Find where the given text appears and provide that cell's center as [X, Y] coordinate. 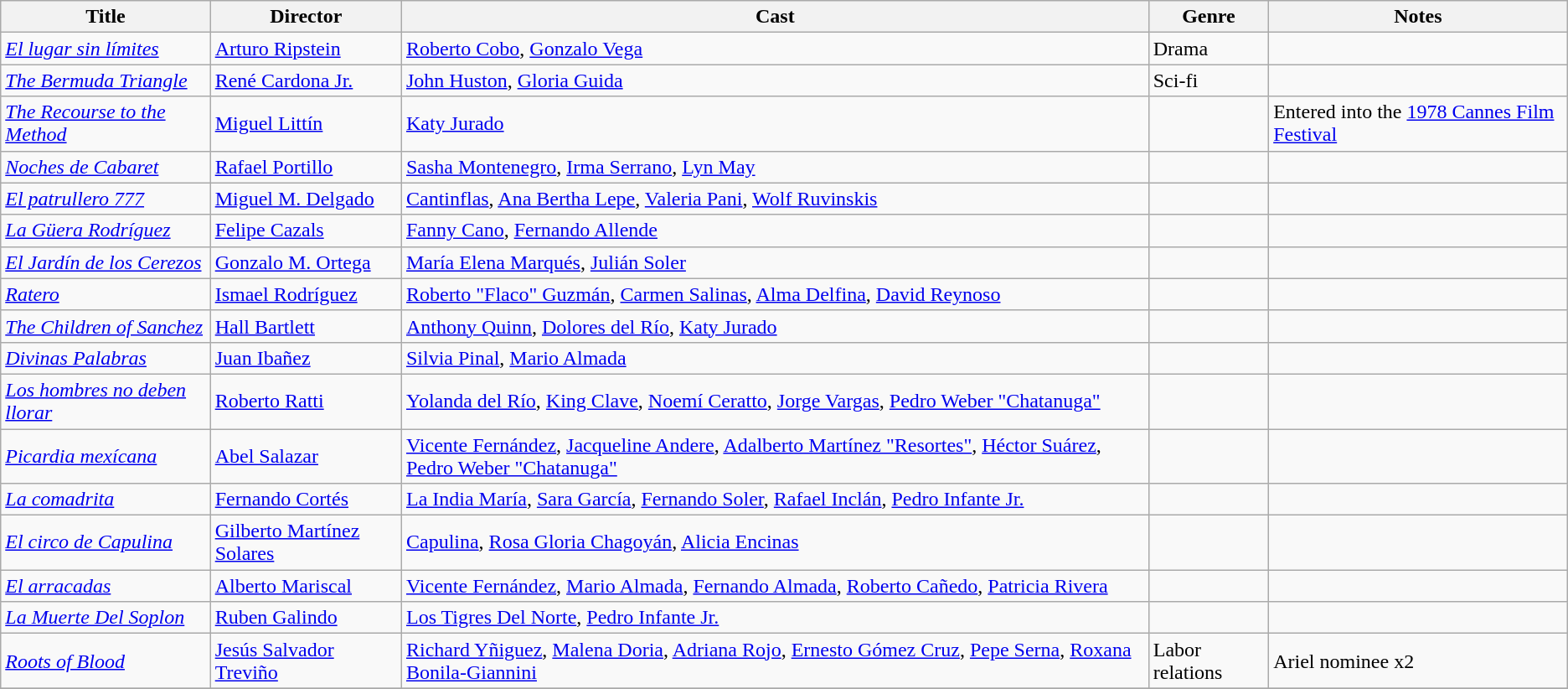
El lugar sin límites [106, 49]
Picardia mexícana [106, 456]
Ratero [106, 294]
Notes [1419, 17]
Sasha Montenegro, Irma Serrano, Lyn May [775, 167]
The Recourse to the Method [106, 124]
La comadrita [106, 500]
Jesús Salvador Treviño [306, 661]
Miguel Littín [306, 124]
Vicente Fernández, Jacqueline Andere, Adalberto Martínez "Resortes", Héctor Suárez, Pedro Weber "Chatanuga" [775, 456]
Alberto Mariscal [306, 586]
Richard Yñiguez, Malena Doria, Adriana Rojo, Ernesto Gómez Cruz, Pepe Serna, Roxana Bonila-Giannini [775, 661]
Gonzalo M. Ortega [306, 262]
Director [306, 17]
Hall Bartlett [306, 326]
Fanny Cano, Fernando Allende [775, 231]
La Güera Rodríguez [106, 231]
Capulina, Rosa Gloria Chagoyán, Alicia Encinas [775, 543]
Yolanda del Río, King Clave, Noemí Ceratto, Jorge Vargas, Pedro Weber "Chatanuga" [775, 401]
Katy Jurado [775, 124]
La India María, Sara García, Fernando Soler, Rafael Inclán, Pedro Infante Jr. [775, 500]
El patrullero 777 [106, 199]
Juan Ibañez [306, 358]
Sci-fi [1208, 80]
Ruben Galindo [306, 618]
Los Tigres Del Norte, Pedro Infante Jr. [775, 618]
Fernando Cortés [306, 500]
Los hombres no deben llorar [106, 401]
El circo de Capulina [106, 543]
El Jardín de los Cerezos [106, 262]
Genre [1208, 17]
María Elena Marqués, Julián Soler [775, 262]
Silvia Pinal, Mario Almada [775, 358]
Title [106, 17]
Drama [1208, 49]
Abel Salazar [306, 456]
John Huston, Gloria Guida [775, 80]
Roberto Ratti [306, 401]
Ismael Rodríguez [306, 294]
Gilberto Martínez Solares [306, 543]
La Muerte Del Soplon [106, 618]
Roberto "Flaco" Guzmán, Carmen Salinas, Alma Delfina, David Reynoso [775, 294]
Labor relations [1208, 661]
Entered into the 1978 Cannes Film Festival [1419, 124]
The Bermuda Triangle [106, 80]
Divinas Palabras [106, 358]
Anthony Quinn, Dolores del Río, Katy Jurado [775, 326]
Rafael Portillo [306, 167]
Roberto Cobo, Gonzalo Vega [775, 49]
Cast [775, 17]
Felipe Cazals [306, 231]
Cantinflas, Ana Bertha Lepe, Valeria Pani, Wolf Ruvinskis [775, 199]
Ariel nominee x2 [1419, 661]
René Cardona Jr. [306, 80]
Roots of Blood [106, 661]
Vicente Fernández, Mario Almada, Fernando Almada, Roberto Cañedo, Patricia Rivera [775, 586]
Miguel M. Delgado [306, 199]
The Children of Sanchez [106, 326]
El arracadas [106, 586]
Arturo Ripstein [306, 49]
Noches de Cabaret [106, 167]
